Determine the [x, y] coordinate at the center of the cell enclosing the given text.  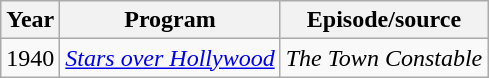
Stars over Hollywood [170, 58]
1940 [30, 58]
Episode/source [384, 20]
Program [170, 20]
Year [30, 20]
The Town Constable [384, 58]
